Extract the [X, Y] coordinate from the center of the cell holding the provided text.  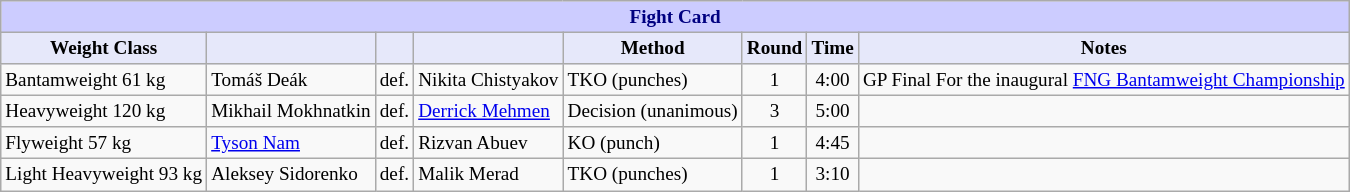
Tomáš Deák [292, 80]
3:10 [832, 175]
Time [832, 48]
Notes [1104, 48]
Tyson Nam [292, 143]
Nikita Chistyakov [488, 80]
3 [774, 111]
Bantamweight 61 kg [104, 80]
Malik Merad [488, 175]
Method [652, 48]
Round [774, 48]
4:00 [832, 80]
Rizvan Abuev [488, 143]
5:00 [832, 111]
Derrick Mehmen [488, 111]
Mikhail Mokhnatkin [292, 111]
Decision (unanimous) [652, 111]
Fight Card [676, 17]
GP Final For the inaugural FNG Bantamweight Championship [1104, 80]
Heavyweight 120 kg [104, 111]
KO (punch) [652, 143]
Weight Class [104, 48]
Aleksey Sidorenko [292, 175]
Light Heavyweight 93 kg [104, 175]
4:45 [832, 143]
Flyweight 57 kg [104, 143]
